Search for the cell housing the specified text and yield its [X, Y] center coordinate. 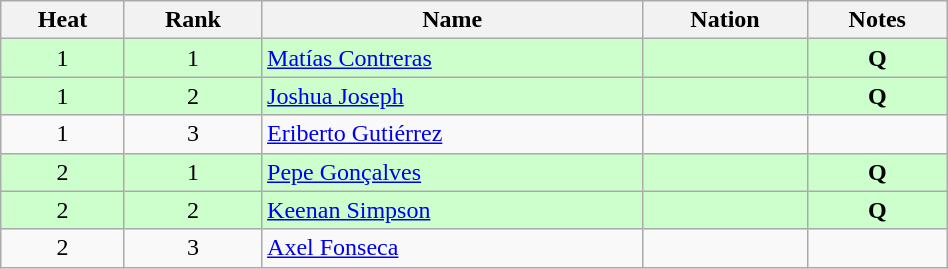
Eriberto Gutiérrez [452, 134]
Nation [726, 20]
Keenan Simpson [452, 210]
Matías Contreras [452, 58]
Rank [192, 20]
Heat [63, 20]
Axel Fonseca [452, 248]
Name [452, 20]
Pepe Gonçalves [452, 172]
Joshua Joseph [452, 96]
Notes [877, 20]
